Locate the cell with the specified text and output its (x, y) center coordinate. 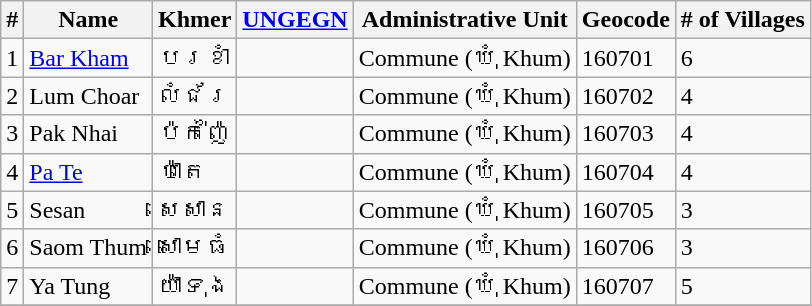
2 (12, 96)
ប៉ាតេ (194, 172)
Sesan (88, 210)
Lum Choar (88, 96)
# (12, 20)
ប៉ក់ញ៉ៃ (194, 134)
Administrative Unit (464, 20)
160703 (626, 134)
UNGEGN (295, 20)
1 (12, 58)
Pa Te (88, 172)
160701 (626, 58)
Name (88, 20)
យ៉ាទុង (194, 286)
សេសាន (194, 210)
Pak Nhai (88, 134)
Ya Tung (88, 286)
បរខាំ (194, 58)
សោមធំ (194, 248)
160707 (626, 286)
7 (12, 286)
Saom Thum (88, 248)
Khmer (194, 20)
Bar Kham (88, 58)
160704 (626, 172)
Geocode (626, 20)
160705 (626, 210)
លំជ័រ (194, 96)
160702 (626, 96)
160706 (626, 248)
# of Villages (742, 20)
